Extract the (X, Y) coordinate from the center of the cell holding the provided text.  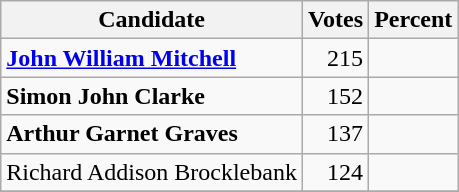
Candidate (152, 20)
215 (335, 58)
124 (335, 172)
Votes (335, 20)
137 (335, 134)
Percent (414, 20)
152 (335, 96)
Richard Addison Brocklebank (152, 172)
Arthur Garnet Graves (152, 134)
Simon John Clarke (152, 96)
John William Mitchell (152, 58)
